Extract the (X, Y) coordinate from the center of the cell holding the provided text.  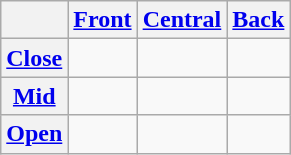
Open (34, 134)
Back (258, 20)
Mid (34, 96)
Front (102, 20)
Close (34, 58)
Central (182, 20)
